Determine the [x, y] coordinate at the center of the cell enclosing the given text.  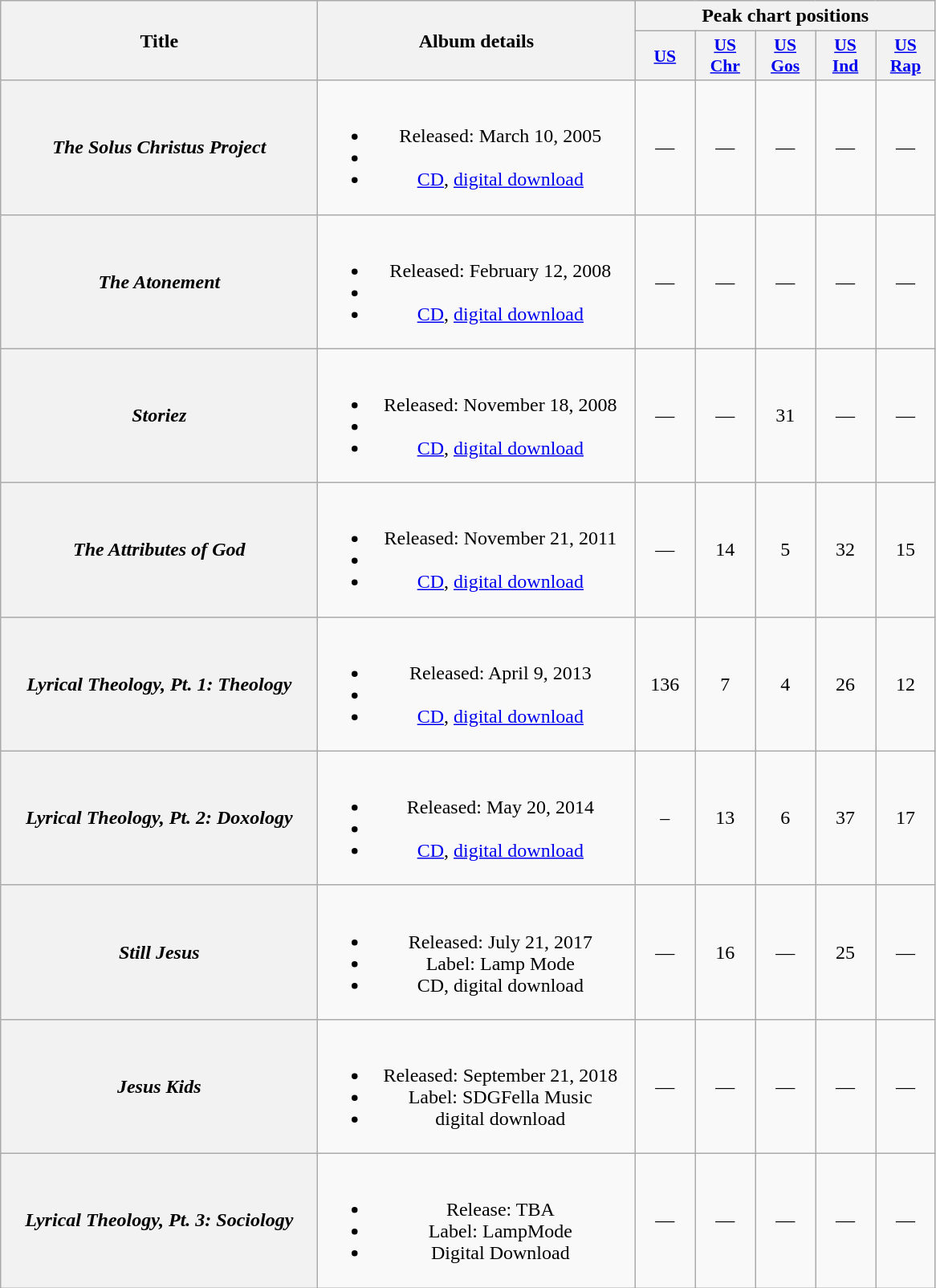
Released: July 21, 2017Label: Lamp ModeCD, digital download [477, 952]
4 [785, 684]
6 [785, 817]
USInd [846, 56]
US [665, 56]
16 [726, 952]
Lyrical Theology, Pt. 1: Theology [159, 684]
The Solus Christus Project [159, 148]
25 [846, 952]
Album details [477, 40]
USRap [905, 56]
Released: September 21, 2018Label: SDGFella Musicdigital download [477, 1086]
Lyrical Theology, Pt. 2: Doxology [159, 817]
12 [905, 684]
26 [846, 684]
Peak chart positions [785, 16]
32 [846, 549]
The Atonement [159, 281]
Released: May 20, 2014CD, digital download [477, 817]
37 [846, 817]
Released: March 10, 2005CD, digital download [477, 148]
Released: November 18, 2008CD, digital download [477, 416]
31 [785, 416]
Released: April 9, 2013CD, digital download [477, 684]
USChr [726, 56]
14 [726, 549]
Storiez [159, 416]
Jesus Kids [159, 1086]
17 [905, 817]
USGos [785, 56]
Still Jesus [159, 952]
The Attributes of God [159, 549]
15 [905, 549]
Release: TBALabel: LampModeDigital Download [477, 1221]
5 [785, 549]
Released: November 21, 2011CD, digital download [477, 549]
Released: February 12, 2008CD, digital download [477, 281]
7 [726, 684]
136 [665, 684]
– [665, 817]
13 [726, 817]
Title [159, 40]
Lyrical Theology, Pt. 3: Sociology [159, 1221]
